For the text-containing cell, return its midpoint in (x, y) coordinate format. 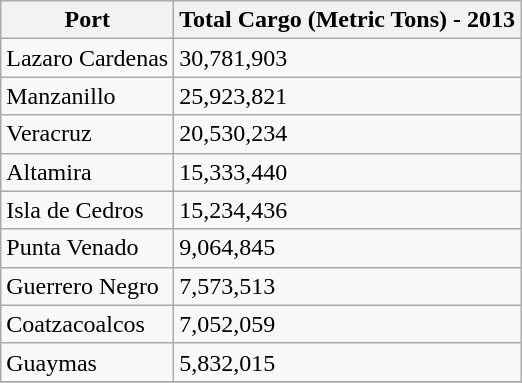
Total Cargo (Metric Tons) - 2013 (348, 20)
5,832,015 (348, 362)
Coatzacoalcos (88, 324)
Lazaro Cardenas (88, 58)
25,923,821 (348, 96)
20,530,234 (348, 134)
7,573,513 (348, 286)
15,234,436 (348, 210)
Manzanillo (88, 96)
15,333,440 (348, 172)
30,781,903 (348, 58)
Port (88, 20)
Guaymas (88, 362)
Veracruz (88, 134)
7,052,059 (348, 324)
Altamira (88, 172)
9,064,845 (348, 248)
Guerrero Negro (88, 286)
Punta Venado (88, 248)
Isla de Cedros (88, 210)
